Pinpoint the cell where the given text exists, returning its (X, Y) midpoint coordinate. 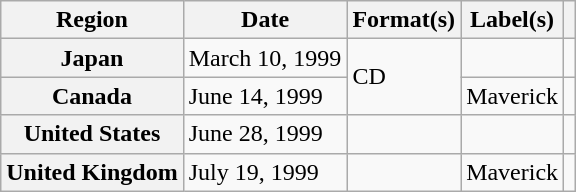
United Kingdom (92, 172)
Date (265, 20)
March 10, 1999 (265, 58)
Format(s) (404, 20)
Label(s) (512, 20)
United States (92, 134)
Canada (92, 96)
CD (404, 77)
Japan (92, 58)
July 19, 1999 (265, 172)
June 14, 1999 (265, 96)
Region (92, 20)
June 28, 1999 (265, 134)
